From the cell containing the given text, extract its center point as (x, y) coordinate. 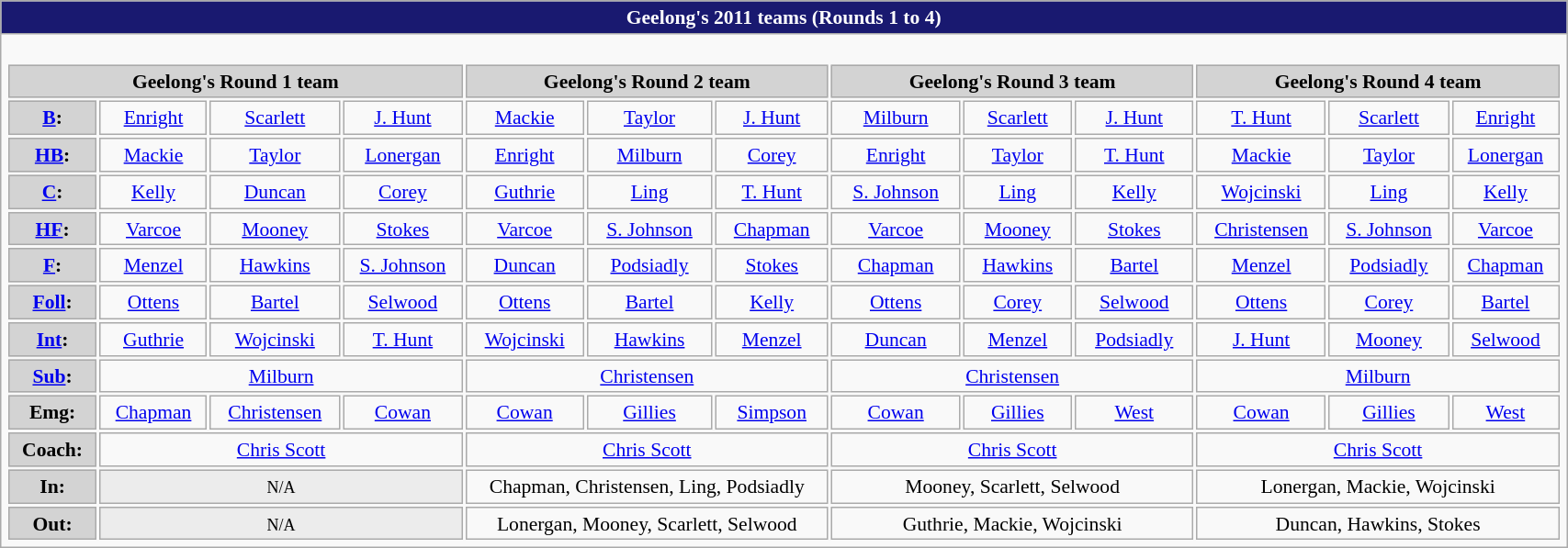
Geelong's Round 1 team (235, 81)
C: (53, 193)
Emg: (53, 413)
Mooney, Scarlett, Selwood (1012, 486)
Sub: (53, 376)
Lonergan, Mooney, Scarlett, Selwood (647, 523)
B: (53, 117)
F: (53, 266)
Geelong's Round 3 team (1012, 81)
In: (53, 486)
Foll: (53, 303)
Duncan, Hawkins, Stokes (1378, 523)
Geelong's Round 4 team (1378, 81)
Simpson (772, 413)
Geelong's Round 2 team (647, 81)
Coach: (53, 450)
Int: (53, 340)
Chapman, Christensen, Ling, Podsiadly (647, 486)
HF: (53, 229)
Guthrie, Mackie, Wojcinski (1012, 523)
Out: (53, 523)
Geelong's 2011 teams (Rounds 1 to 4) (784, 17)
Lonergan, Mackie, Wojcinski (1378, 486)
HB: (53, 156)
